From the cell containing the given text, extract its center point as (X, Y) coordinate. 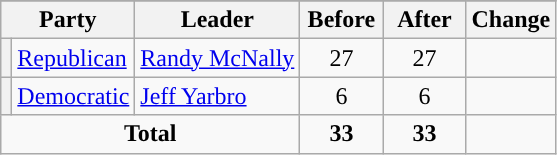
After (424, 20)
Jeff Yarbro (218, 96)
Party (68, 20)
Change (511, 20)
Republican (74, 58)
Leader (218, 20)
Before (342, 20)
Democratic (74, 96)
Total (150, 134)
Randy McNally (218, 58)
